Return [x, y] of the center of cell containing provided text 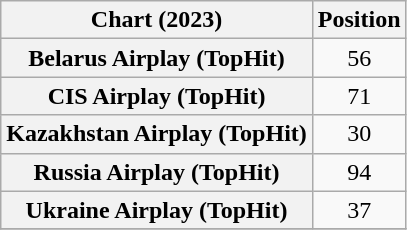
56 [359, 58]
94 [359, 172]
Ukraine Airplay (TopHit) [157, 210]
37 [359, 210]
Belarus Airplay (TopHit) [157, 58]
71 [359, 96]
Kazakhstan Airplay (TopHit) [157, 134]
CIS Airplay (TopHit) [157, 96]
Position [359, 20]
Chart (2023) [157, 20]
30 [359, 134]
Russia Airplay (TopHit) [157, 172]
